Capture the cell that displays the provided text and extract its [X, Y] central coordinate. 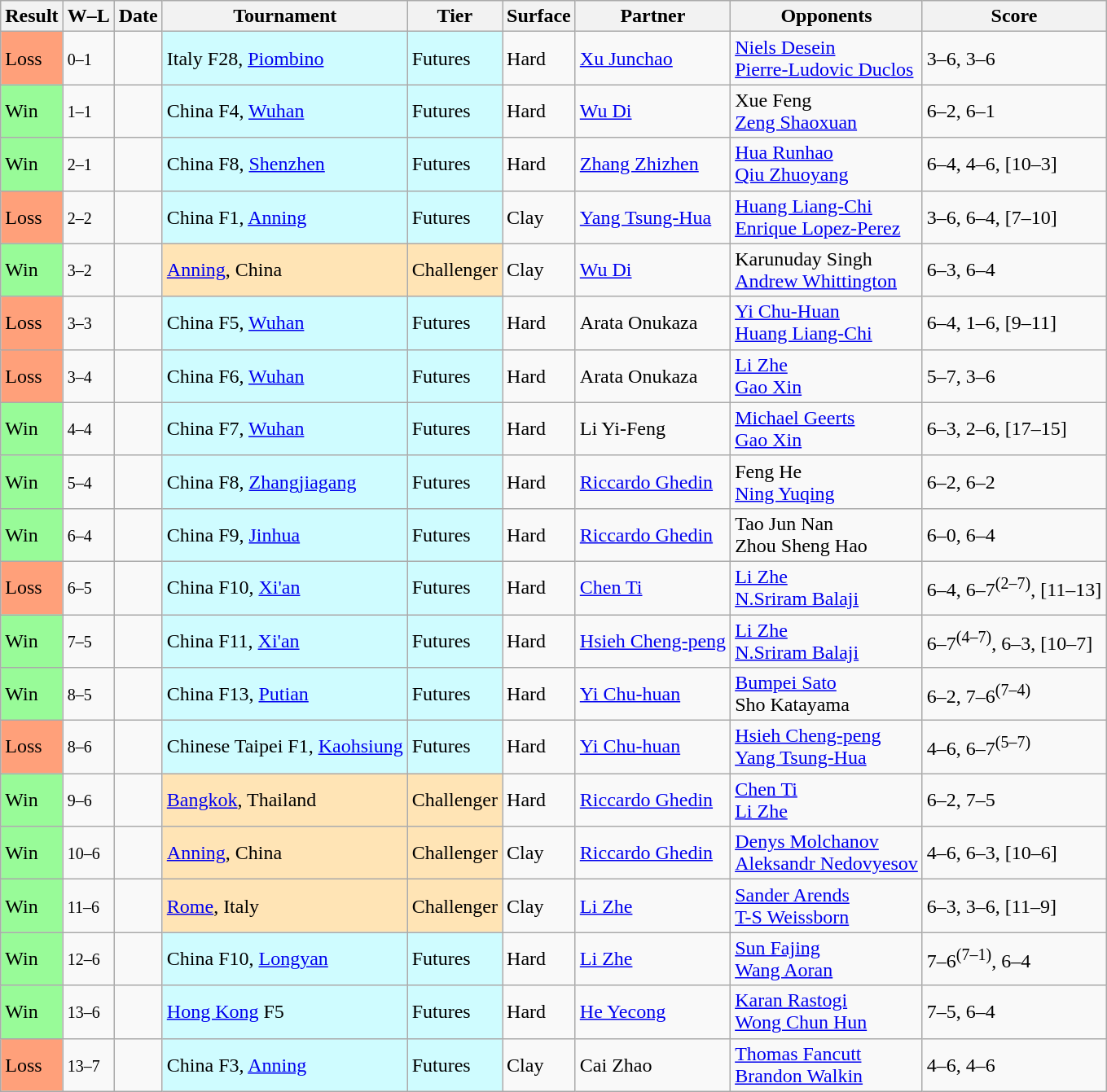
Zhang Zhizhen [652, 164]
3–6, 6–4, [7–10] [1013, 217]
3–4 [88, 376]
Score [1013, 16]
Tao Jun Nan Zhou Sheng Hao [827, 534]
7–5, 6–4 [1013, 1011]
China F9, Jinhua [285, 534]
Chen Ti [652, 588]
5–7, 3–6 [1013, 376]
1–1 [88, 111]
6–4, 4–6, [10–3] [1013, 164]
3–6, 3–6 [1013, 59]
5–4 [88, 482]
Huang Liang-Chi Enrique Lopez-Perez [827, 217]
12–6 [88, 959]
6–2, 6–1 [1013, 111]
China F10, Longyan [285, 959]
Xu Junchao [652, 59]
Denys Molchanov Aleksandr Nedovyesov [827, 853]
11–6 [88, 906]
Michael Geerts Gao Xin [827, 428]
China F10, Xi'an [285, 588]
Karan Rastogi Wong Chun Hun [827, 1011]
Tier [455, 16]
6–0, 6–4 [1013, 534]
Niels Desein Pierre-Ludovic Duclos [827, 59]
Chinese Taipei F1, Kaohsiung [285, 748]
6–5 [88, 588]
Partner [652, 16]
Thomas Fancutt Brandon Walkin [827, 1065]
China F4, Wuhan [285, 111]
10–6 [88, 853]
Bumpei Sato Sho Katayama [827, 694]
Karunuday Singh Andrew Whittington [827, 270]
Sander Arends T-S Weissborn [827, 906]
4–6, 6–3, [10–6] [1013, 853]
China F13, Putian [285, 694]
Result [32, 16]
China F1, Anning [285, 217]
6–4, 1–6, [9–11] [1013, 322]
China F3, Anning [285, 1065]
3–2 [88, 270]
Hong Kong F5 [285, 1011]
Date [138, 16]
13–7 [88, 1065]
Bangkok, Thailand [285, 800]
China F8, Zhangjiagang [285, 482]
2–1 [88, 164]
Sun Fajing Wang Aoran [827, 959]
6–3, 2–6, [17–15] [1013, 428]
6–4, 6–7(2–7), [11–13] [1013, 588]
4–6, 4–6 [1013, 1065]
7–5 [88, 640]
China F6, Wuhan [285, 376]
Yi Chu-Huan Huang Liang-Chi [827, 322]
3–3 [88, 322]
Li Zhe Gao Xin [827, 376]
8–5 [88, 694]
6–3, 3–6, [11–9] [1013, 906]
Feng He Ning Yuqing [827, 482]
Hsieh Cheng-peng Yang Tsung-Hua [827, 748]
7–6(7–1), 6–4 [1013, 959]
Xue Feng Zeng Shaoxuan [827, 111]
6–4 [88, 534]
Tournament [285, 16]
9–6 [88, 800]
6–2, 7–5 [1013, 800]
Hsieh Cheng-peng [652, 640]
Rome, Italy [285, 906]
China F5, Wuhan [285, 322]
China F7, Wuhan [285, 428]
W–L [88, 16]
China F11, Xi'an [285, 640]
6–3, 6–4 [1013, 270]
2–2 [88, 217]
He Yecong [652, 1011]
6–7(4–7), 6–3, [10–7] [1013, 640]
Opponents [827, 16]
4–6, 6–7(5–7) [1013, 748]
4–4 [88, 428]
13–6 [88, 1011]
Yang Tsung-Hua [652, 217]
Hua Runhao Qiu Zhuoyang [827, 164]
Chen Ti Li Zhe [827, 800]
Italy F28, Piombino [285, 59]
6–2, 6–2 [1013, 482]
Surface [539, 16]
8–6 [88, 748]
6–2, 7–6(7–4) [1013, 694]
Li Yi-Feng [652, 428]
China F8, Shenzhen [285, 164]
Cai Zhao [652, 1065]
0–1 [88, 59]
